Find where the given text appears and provide that cell's center as [x, y] coordinate. 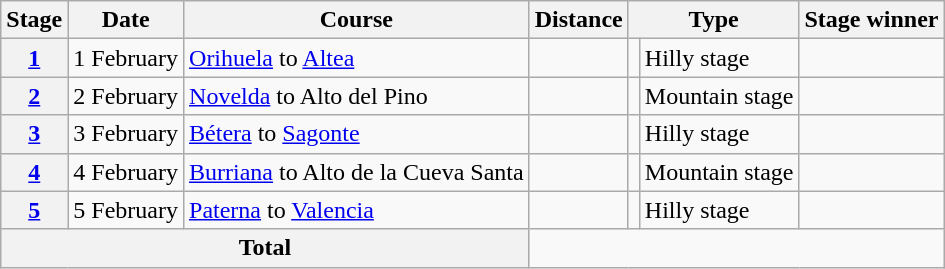
4 [34, 172]
1 February [126, 58]
5 [34, 210]
Orihuela to Altea [357, 58]
Date [126, 20]
Distance [578, 20]
2 [34, 96]
4 February [126, 172]
2 February [126, 96]
1 [34, 58]
Paterna to Valencia [357, 210]
Stage [34, 20]
Stage winner [872, 20]
3 February [126, 134]
Type [714, 20]
Course [357, 20]
Novelda to Alto del Pino [357, 96]
Burriana to Alto de la Cueva Santa [357, 172]
5 February [126, 210]
3 [34, 134]
Total [265, 248]
Bétera to Sagonte [357, 134]
